Determine the (x, y) coordinate at the center of the cell enclosing the given text.  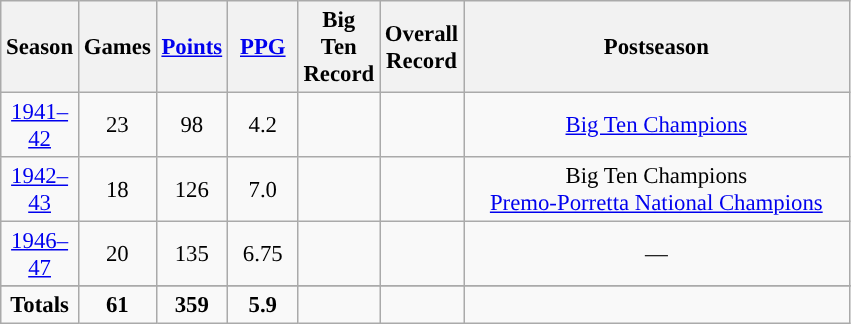
Season (40, 47)
7.0 (262, 190)
Big Ten Champions (657, 126)
61 (117, 305)
4.2 (262, 126)
23 (117, 126)
Games (117, 47)
1942–43 (40, 190)
359 (192, 305)
Overall Record (422, 47)
Points (192, 47)
1946–47 (40, 254)
— (657, 254)
6.75 (262, 254)
Big Ten ChampionsPremo-Porretta National Champions (657, 190)
1941–42 (40, 126)
20 (117, 254)
Totals (40, 305)
126 (192, 190)
98 (192, 126)
5.9 (262, 305)
135 (192, 254)
18 (117, 190)
Big Ten Record (338, 47)
Postseason (657, 47)
PPG (262, 47)
